Find where the given text appears and provide that cell's center as (X, Y) coordinate. 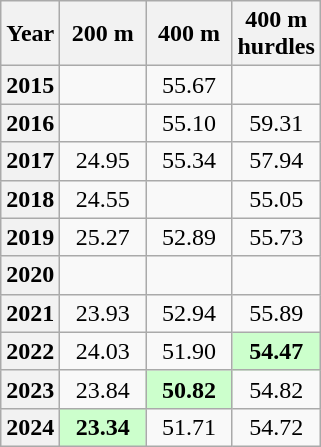
24.95 (103, 161)
24.55 (103, 199)
200 m (103, 34)
55.67 (189, 85)
24.03 (103, 351)
55.73 (276, 237)
54.72 (276, 427)
2021 (30, 313)
25.27 (103, 237)
2015 (30, 85)
2017 (30, 161)
23.93 (103, 313)
57.94 (276, 161)
51.71 (189, 427)
23.84 (103, 389)
23.34 (103, 427)
51.90 (189, 351)
400 mhurdles (276, 34)
54.82 (276, 389)
2024 (30, 427)
55.10 (189, 123)
2018 (30, 199)
55.05 (276, 199)
52.94 (189, 313)
54.47 (276, 351)
50.82 (189, 389)
2023 (30, 389)
2022 (30, 351)
2016 (30, 123)
Year (30, 34)
55.89 (276, 313)
59.31 (276, 123)
52.89 (189, 237)
2020 (30, 275)
55.34 (189, 161)
2019 (30, 237)
400 m (189, 34)
